For the text-containing cell, return its midpoint in (x, y) coordinate format. 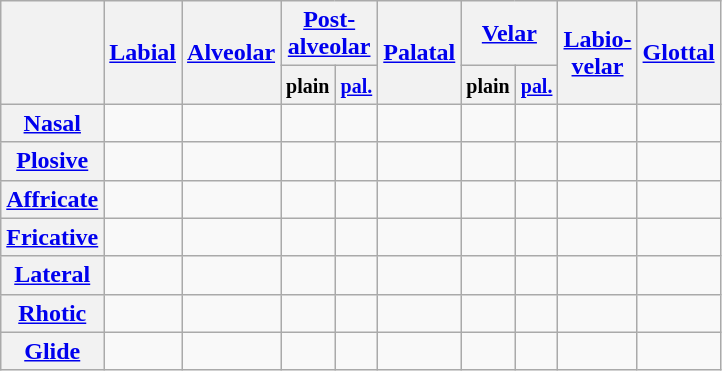
Rhotic (52, 313)
Alveolar (232, 52)
Fricative (52, 237)
Plosive (52, 161)
Labio-velar (598, 52)
Labial (143, 52)
Glide (52, 351)
Glottal (678, 52)
Affricate (52, 199)
Palatal (420, 52)
Nasal (52, 123)
Lateral (52, 275)
Post-alveolar (330, 34)
Velar (510, 34)
